Provide the (x, y) coordinate of the cell's center where the given text is located.  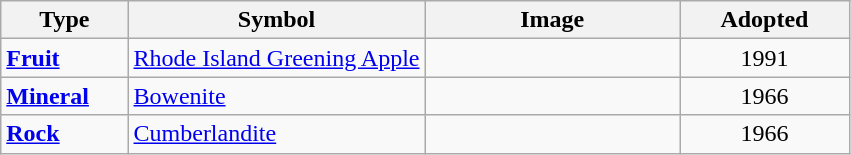
Adopted (765, 20)
1991 (765, 58)
Rhode Island Greening Apple (276, 58)
Image (552, 20)
Mineral (64, 96)
Cumberlandite (276, 134)
Rock (64, 134)
Fruit (64, 58)
Symbol (276, 20)
Type (64, 20)
Bowenite (276, 96)
